Return (X, Y) of the center of cell containing provided text 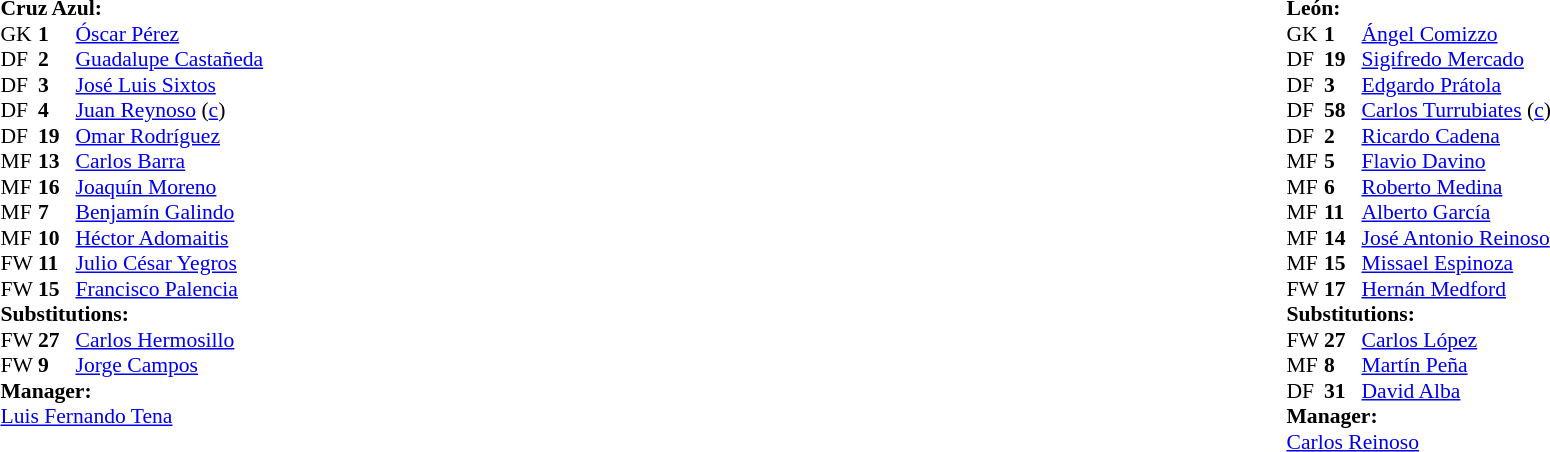
9 (57, 365)
Carlos Barra (170, 161)
Edgardo Prátola (1456, 85)
Benjamín Galindo (170, 213)
6 (1343, 187)
David Alba (1456, 391)
31 (1343, 391)
58 (1343, 111)
Guadalupe Castañeda (170, 59)
Jorge Campos (170, 365)
José Luis Sixtos (170, 85)
Joaquín Moreno (170, 187)
8 (1343, 365)
16 (57, 187)
Flavio Davino (1456, 161)
Missael Espinoza (1456, 263)
Luis Fernando Tena (132, 417)
Francisco Palencia (170, 289)
Martín Peña (1456, 365)
Ricardo Cadena (1456, 136)
7 (57, 213)
José Antonio Reinoso (1456, 238)
Roberto Medina (1456, 187)
10 (57, 238)
Omar Rodríguez (170, 136)
13 (57, 161)
Alberto García (1456, 213)
Óscar Pérez (170, 34)
5 (1343, 161)
Héctor Adomaitis (170, 238)
Juan Reynoso (c) (170, 111)
Hernán Medford (1456, 289)
14 (1343, 238)
Carlos López (1456, 340)
Julio César Yegros (170, 263)
Sigifredo Mercado (1456, 59)
Ángel Comizzo (1456, 34)
Carlos Hermosillo (170, 340)
Carlos Turrubiates (c) (1456, 111)
4 (57, 111)
17 (1343, 289)
